From the cell containing the given text, extract its center point as (X, Y) coordinate. 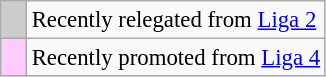
Recently promoted from Liga 4 (176, 58)
Recently relegated from Liga 2 (176, 20)
